Capture the cell that displays the provided text and extract its (X, Y) central coordinate. 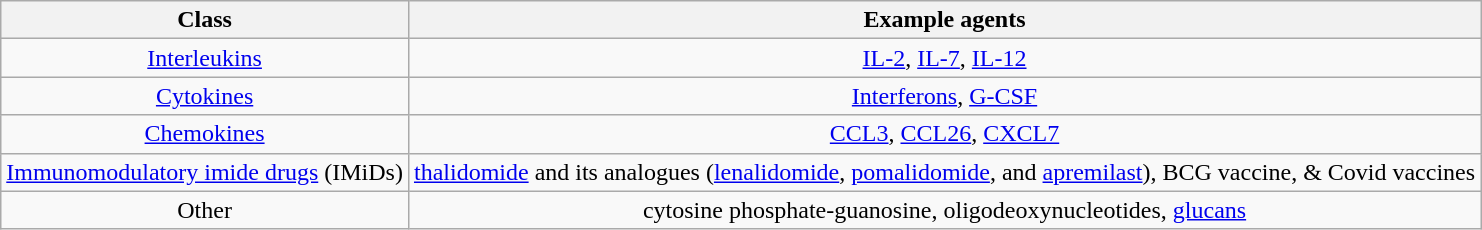
CCL3, CCL26, CXCL7 (944, 134)
Cytokines (205, 96)
cytosine phosphate-guanosine, oligodeoxynucleotides, glucans (944, 210)
Interferons, G-CSF (944, 96)
Class (205, 20)
IL-2, IL-7, IL-12 (944, 58)
Interleukins (205, 58)
Immunomodulatory imide drugs (IMiDs) (205, 172)
Chemokines (205, 134)
Example agents (944, 20)
thalidomide and its analogues (lenalidomide, pomalidomide, and apremilast), BCG vaccine, & Covid vaccines (944, 172)
Other (205, 210)
